Return (x, y) of the center of cell containing provided text 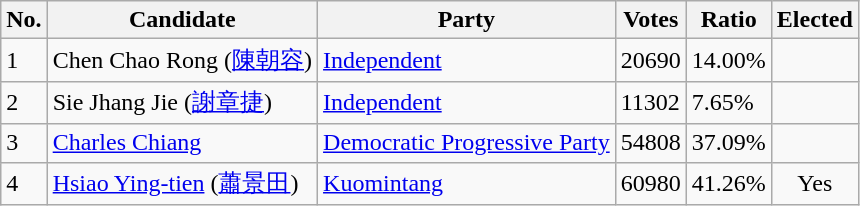
3 (24, 143)
41.26% (728, 184)
Candidate (182, 20)
Hsiao Ying-tien (蕭景田) (182, 184)
Sie Jhang Jie (謝章捷) (182, 102)
1 (24, 60)
2 (24, 102)
Elected (814, 20)
11302 (650, 102)
37.09% (728, 143)
60980 (650, 184)
Party (467, 20)
14.00% (728, 60)
Yes (814, 184)
Votes (650, 20)
Kuomintang (467, 184)
20690 (650, 60)
Ratio (728, 20)
Chen Chao Rong (陳朝容) (182, 60)
54808 (650, 143)
4 (24, 184)
No. (24, 20)
Charles Chiang (182, 143)
7.65% (728, 102)
Democratic Progressive Party (467, 143)
